Search for the cell housing the specified text and yield its [x, y] center coordinate. 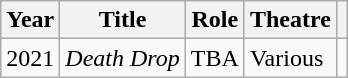
Death Drop [123, 58]
TBA [214, 58]
Year [30, 20]
2021 [30, 58]
Various [290, 58]
Theatre [290, 20]
Role [214, 20]
Title [123, 20]
